Search for the cell housing the specified text and yield its [x, y] center coordinate. 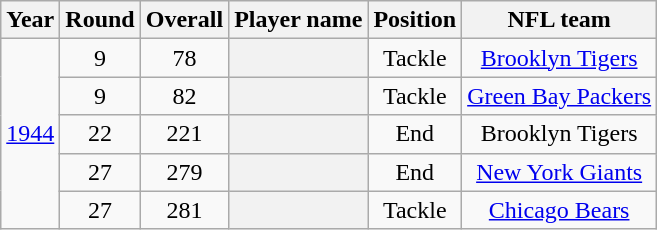
Player name [298, 20]
221 [184, 134]
Overall [184, 20]
Position [415, 20]
New York Giants [560, 172]
Green Bay Packers [560, 96]
Round [100, 20]
Year [30, 20]
281 [184, 210]
1944 [30, 134]
NFL team [560, 20]
279 [184, 172]
82 [184, 96]
Chicago Bears [560, 210]
22 [100, 134]
78 [184, 58]
